Return (x, y) of the center of cell containing provided text 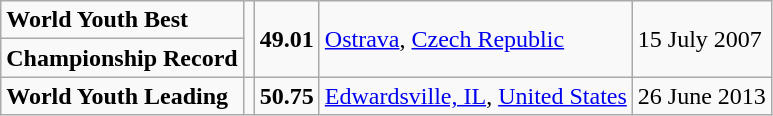
Edwardsville, IL, United States (476, 96)
World Youth Best (122, 20)
26 June 2013 (702, 96)
World Youth Leading (122, 96)
49.01 (286, 39)
Championship Record (122, 58)
15 July 2007 (702, 39)
50.75 (286, 96)
Ostrava, Czech Republic (476, 39)
